Provide the (x, y) coordinate of the cell's center where the given text is located.  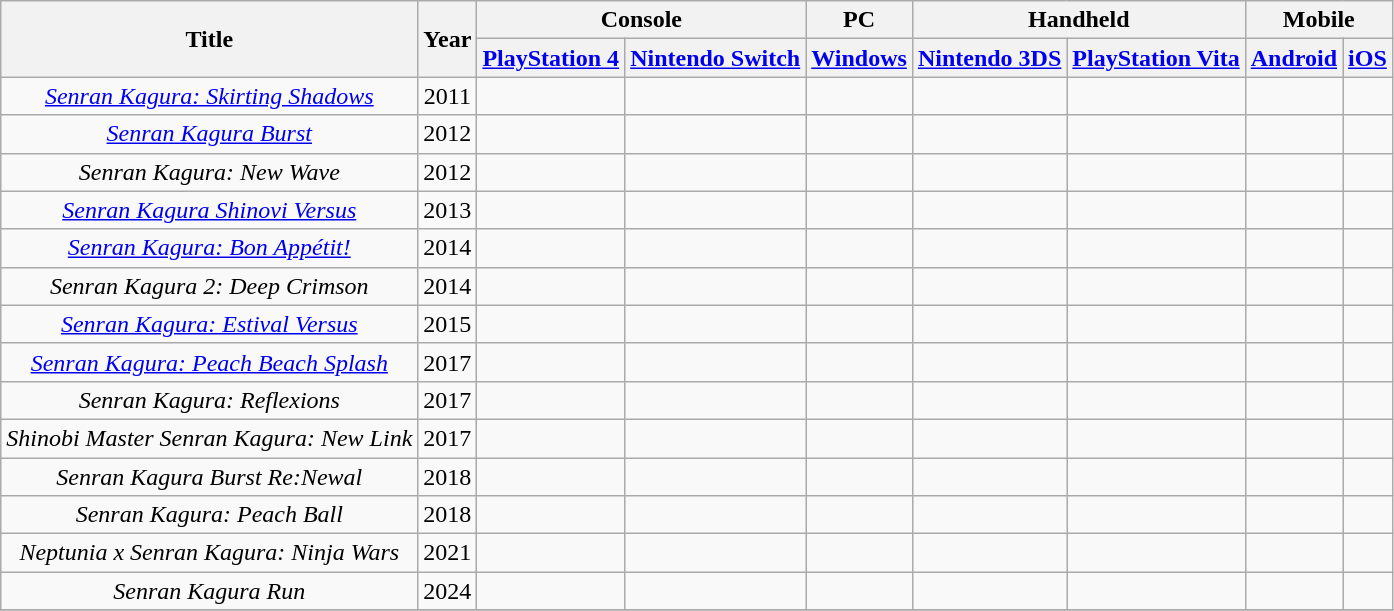
Windows (860, 58)
2015 (448, 324)
Senran Kagura: Skirting Shadows (210, 96)
PC (860, 20)
Senran Kagura Shinovi Versus (210, 210)
Senran Kagura 2: Deep Crimson (210, 286)
2024 (448, 591)
Console (642, 20)
Senran Kagura: Peach Ball (210, 515)
Title (210, 39)
Senran Kagura: New Wave (210, 172)
Senran Kagura Burst (210, 134)
Android (1294, 58)
Year (448, 39)
Mobile (1318, 20)
Senran Kagura: Bon Appétit! (210, 248)
Senran Kagura: Peach Beach Splash (210, 362)
Senran Kagura Burst Re:Newal (210, 477)
PlayStation Vita (1156, 58)
Senran Kagura: Reflexions (210, 400)
Nintendo Switch (716, 58)
Nintendo 3DS (989, 58)
Senran Kagura Run (210, 591)
2021 (448, 553)
Shinobi Master Senran Kagura: New Link (210, 438)
PlayStation 4 (551, 58)
2011 (448, 96)
2013 (448, 210)
Neptunia x Senran Kagura: Ninja Wars (210, 553)
Senran Kagura: Estival Versus (210, 324)
Handheld (1078, 20)
iOS (1368, 58)
